Find where the given text appears and provide that cell's center as (x, y) coordinate. 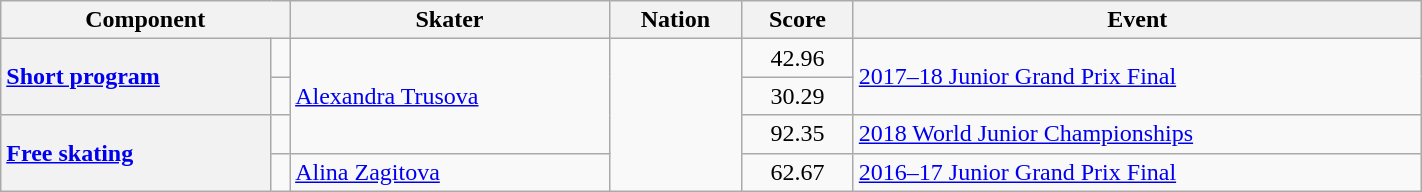
62.67 (798, 172)
92.35 (798, 134)
30.29 (798, 96)
2018 World Junior Championships (1137, 134)
Component (146, 20)
Nation (675, 20)
Alina Zagitova (450, 172)
Free skating (136, 153)
42.96 (798, 58)
Event (1137, 20)
Short program (136, 77)
Skater (450, 20)
2016–17 Junior Grand Prix Final (1137, 172)
2017–18 Junior Grand Prix Final (1137, 77)
Alexandra Trusova (450, 96)
Score (798, 20)
